Capture the cell that displays the provided text and extract its [X, Y] central coordinate. 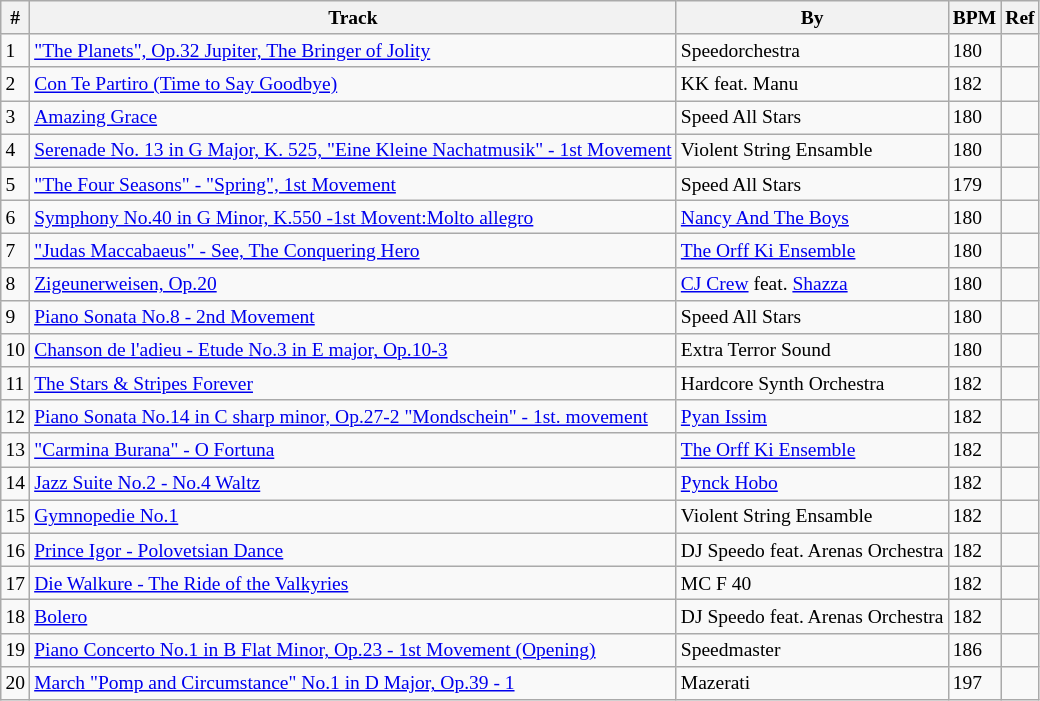
Hardcore Synth Orchestra [812, 384]
Pynck Hobo [812, 484]
14 [16, 484]
The Stars & Stripes Forever [354, 384]
18 [16, 616]
197 [974, 682]
Ref [1020, 18]
15 [16, 516]
MC F 40 [812, 584]
Bolero [354, 616]
Die Walkure - The Ride of the Valkyries [354, 584]
3 [16, 118]
4 [16, 150]
Zigeunerweisen, Op.20 [354, 284]
5 [16, 184]
10 [16, 350]
March "Pomp and Circumstance" No.1 in D Major, Op.39 - 1 [354, 682]
Track [354, 18]
Amazing Grace [354, 118]
By [812, 18]
"The Planets", Op.32 Jupiter, The Bringer of Jolity [354, 50]
CJ Crew feat. Shazza [812, 284]
1 [16, 50]
Symphony No.40 in G Minor, K.550 -1st Movent:Molto allegro [354, 216]
11 [16, 384]
179 [974, 184]
"The Four Seasons" - "Spring", 1st Movement [354, 184]
Extra Terror Sound [812, 350]
Pyan Issim [812, 416]
6 [16, 216]
Piano Sonata No.8 - 2nd Movement [354, 316]
Piano Concerto No.1 in B Flat Minor, Op.23 - 1st Movement (Opening) [354, 650]
# [16, 18]
BPM [974, 18]
"Carmina Burana" - O Fortuna [354, 450]
7 [16, 250]
Jazz Suite No.2 - No.4 Waltz [354, 484]
Mazerati [812, 682]
Con Te Partiro (Time to Say Goodbye) [354, 84]
Prince Igor - Polovetsian Dance [354, 550]
Piano Sonata No.14 in C sharp minor, Op.27-2 "Mondschein" - 1st. movement [354, 416]
Gymnopedie No.1 [354, 516]
2 [16, 84]
8 [16, 284]
Nancy And The Boys [812, 216]
17 [16, 584]
19 [16, 650]
12 [16, 416]
20 [16, 682]
Serenade No. 13 in G Major, K. 525, "Eine Kleine Nachatmusik" - 1st Movement [354, 150]
Chanson de l'adieu - Etude No.3 in E major, Op.10-3 [354, 350]
Speedorchestra [812, 50]
Speedmaster [812, 650]
13 [16, 450]
KK feat. Manu [812, 84]
9 [16, 316]
"Judas Maccabaeus" - See, The Conquering Hero [354, 250]
16 [16, 550]
186 [974, 650]
